From the cell containing the given text, extract its center point as (X, Y) coordinate. 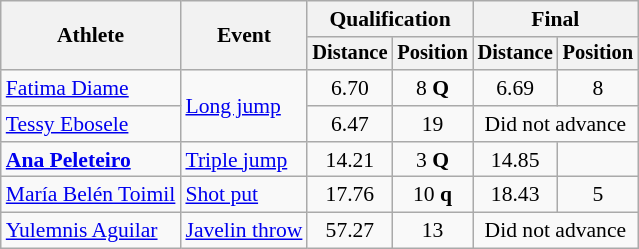
57.27 (350, 231)
María Belén Toimil (91, 195)
Ana Peleteiro (91, 160)
8 (598, 88)
10 q (432, 195)
13 (432, 231)
6.70 (350, 88)
Javelin throw (244, 231)
6.47 (350, 124)
18.43 (516, 195)
Shot put (244, 195)
Tessy Ebosele (91, 124)
Long jump (244, 106)
14.21 (350, 160)
8 Q (432, 88)
3 Q (432, 160)
17.76 (350, 195)
Triple jump (244, 160)
Yulemnis Aguilar (91, 231)
Event (244, 36)
Athlete (91, 36)
Qualification (390, 19)
Final (556, 19)
19 (432, 124)
5 (598, 195)
Fatima Diame (91, 88)
14.85 (516, 160)
6.69 (516, 88)
